Pinpoint the cell where the given text exists, returning its [X, Y] midpoint coordinate. 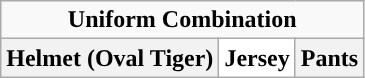
Helmet (Oval Tiger) [110, 58]
Uniform Combination [182, 20]
Jersey [257, 58]
Pants [329, 58]
